Pinpoint the cell where the given text exists, returning its [x, y] midpoint coordinate. 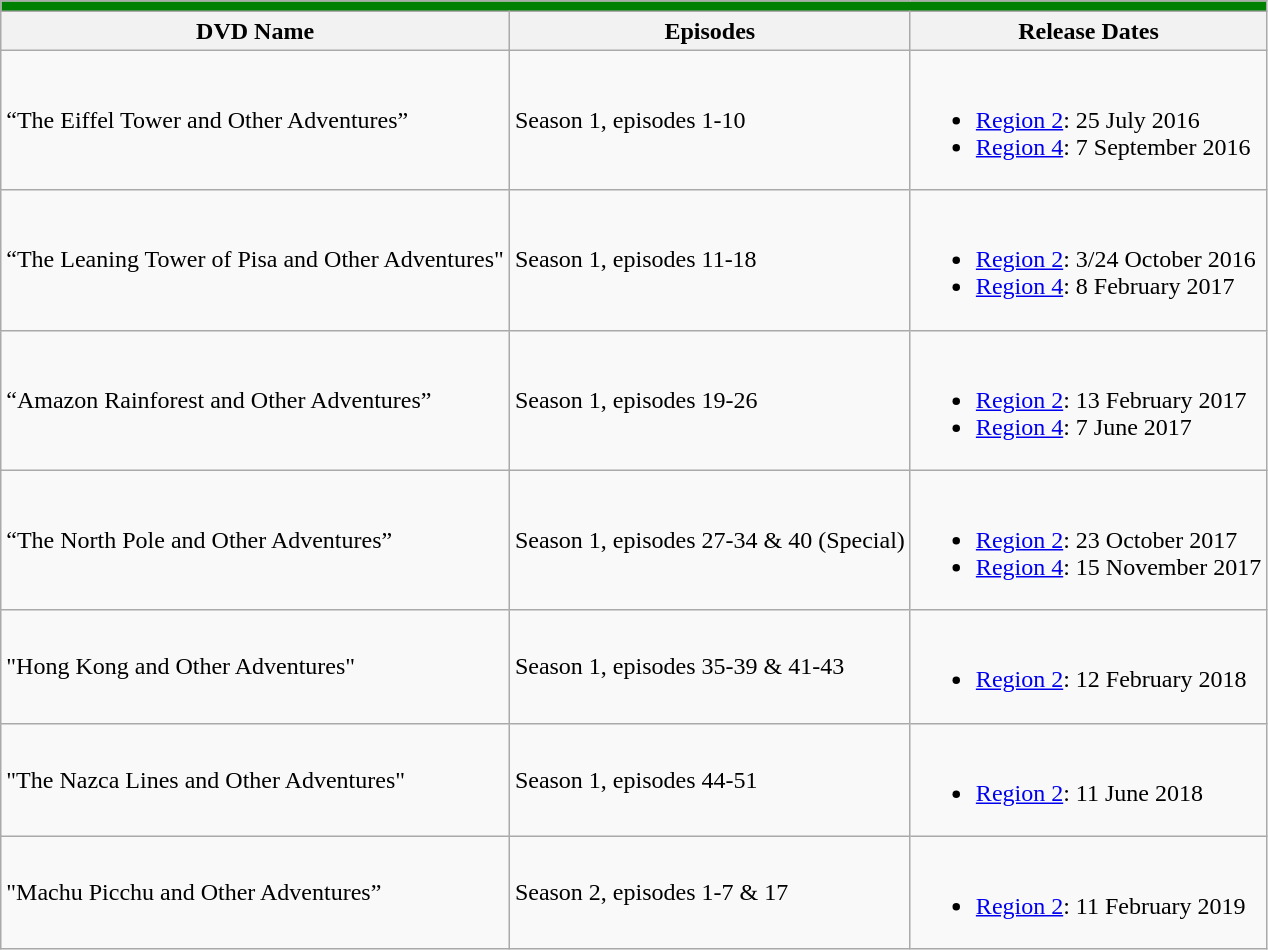
"The Nazca Lines and Other Adventures" [256, 780]
Season 1, episodes 1-10 [710, 120]
Release Dates [1088, 31]
“Amazon Rainforest and Other Adventures” [256, 400]
Season 1, episodes 44-51 [710, 780]
DVD Name [256, 31]
Episodes [710, 31]
Region 2: 12 February 2018 [1088, 666]
“The Leaning Tower of Pisa and Other Adventures" [256, 260]
“The North Pole and Other Adventures” [256, 540]
Season 1, episodes 11-18 [710, 260]
Region 2: 23 October 2017Region 4: 15 November 2017 [1088, 540]
Season 1, episodes 35-39 & 41-43 [710, 666]
Region 2: 11 June 2018 [1088, 780]
Region 2: 25 July 2016Region 4: 7 September 2016 [1088, 120]
Season 1, episodes 19-26 [710, 400]
“The Eiffel Tower and Other Adventures” [256, 120]
Region 2: 3/24 October 2016Region 4: 8 February 2017 [1088, 260]
"Hong Kong and Other Adventures" [256, 666]
Region 2: 11 February 2019 [1088, 892]
Region 2: 13 February 2017Region 4: 7 June 2017 [1088, 400]
Season 1, episodes 27-34 & 40 (Special) [710, 540]
"Machu Picchu and Other Adventures” [256, 892]
Season 2, episodes 1-7 & 17 [710, 892]
